Find where the given text appears and provide that cell's center as [X, Y] coordinate. 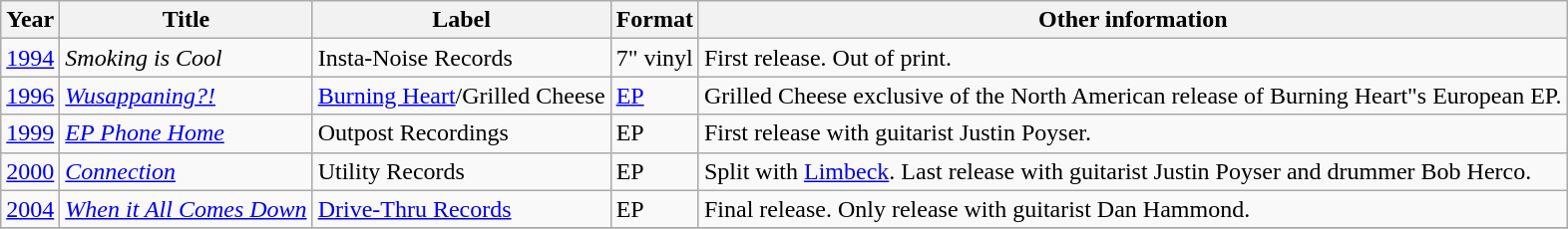
Smoking is Cool [186, 58]
Label [461, 20]
1999 [30, 133]
Burning Heart/Grilled Cheese [461, 96]
Connection [186, 171]
Final release. Only release with guitarist Dan Hammond. [1133, 209]
Utility Records [461, 171]
Other information [1133, 20]
Wusappaning?! [186, 96]
2000 [30, 171]
When it All Comes Down [186, 209]
First release. Out of print. [1133, 58]
1994 [30, 58]
7" vinyl [654, 58]
1996 [30, 96]
EP Phone Home [186, 133]
Split with Limbeck. Last release with guitarist Justin Poyser and drummer Bob Herco. [1133, 171]
Title [186, 20]
Insta-Noise Records [461, 58]
Grilled Cheese exclusive of the North American release of Burning Heart"s European EP. [1133, 96]
Drive-Thru Records [461, 209]
Format [654, 20]
First release with guitarist Justin Poyser. [1133, 133]
Year [30, 20]
Outpost Recordings [461, 133]
2004 [30, 209]
